Identify which cell holds the provided text, then report its [X, Y] central coordinate. 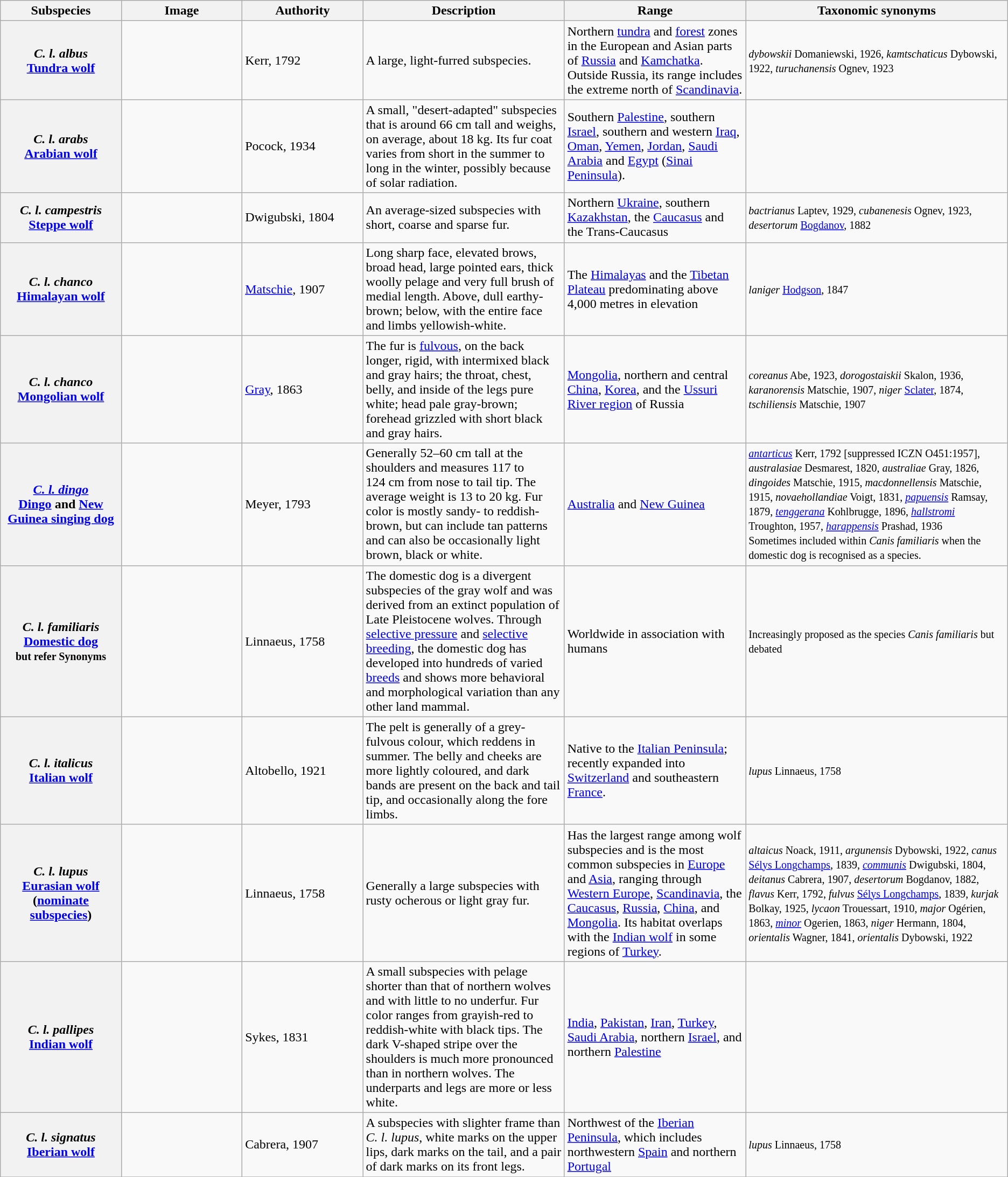
laniger Hodgson, 1847 [877, 289]
C. l. chancoHimalayan wolf [61, 289]
Description [464, 11]
C. l. dingoDingo and New Guinea singing dog [61, 504]
Altobello, 1921 [303, 770]
C. l. albusTundra wolf [61, 60]
Cabrera, 1907 [303, 1145]
C. l. italicusItalian wolf [61, 770]
A large, light-furred subspecies. [464, 60]
An average-sized subspecies with short, coarse and sparse fur. [464, 218]
Worldwide in association with humans [655, 641]
Native to the Italian Peninsula; recently expanded into Switzerland and southeastern France. [655, 770]
A subspecies with slighter frame than C. l. lupus, white marks on the upper lips, dark marks on the tail, and a pair of dark marks on its front legs. [464, 1145]
Image [181, 11]
Mongolia, northern and central China, Korea, and the Ussuri River region of Russia [655, 389]
Authority [303, 11]
C. l. arabsArabian wolf [61, 146]
Southern Palestine, southern Israel, southern and western Iraq, Oman, Yemen, Jordan, Saudi Arabia and Egypt (Sinai Peninsula). [655, 146]
India, Pakistan, Iran, Turkey, Saudi Arabia, northern Israel, and northern Palestine [655, 1037]
Gray, 1863 [303, 389]
Subspecies [61, 11]
dybowskii Domaniewski, 1926, kamtschaticus Dybowski, 1922, turuchanensis Ognev, 1923 [877, 60]
Northwest of the Iberian Peninsula, which includes northwestern Spain and northern Portugal [655, 1145]
C. l. pallipesIndian wolf [61, 1037]
Increasingly proposed as the species Canis familiaris but debated [877, 641]
Pocock, 1934 [303, 146]
C. l. chancoMongolian wolf [61, 389]
Dwigubski, 1804 [303, 218]
C. l. lupusEurasian wolf(nominate subspecies) [61, 893]
bactrianus Laptev, 1929, cubanenesis Ognev, 1923, desertorum Bogdanov, 1882 [877, 218]
Australia and New Guinea [655, 504]
Generally a large subspecies with rusty ocherous or light gray fur. [464, 893]
Kerr, 1792 [303, 60]
C. l. campestrisSteppe wolf [61, 218]
Meyer, 1793 [303, 504]
Range [655, 11]
The Himalayas and the Tibetan Plateau predominating above 4,000 metres in elevation [655, 289]
Northern Ukraine, southern Kazakhstan, the Caucasus and the Trans-Caucasus [655, 218]
Matschie, 1907 [303, 289]
C. l. familiarisDomestic dogbut refer Synonyms [61, 641]
Sykes, 1831 [303, 1037]
C. l. signatusIberian wolf [61, 1145]
coreanus Abe, 1923, dorogostaiskii Skalon, 1936, karanorensis Matschie, 1907, niger Sclater, 1874, tschiliensis Matschie, 1907 [877, 389]
Taxonomic synonyms [877, 11]
